Determine the [x, y] coordinate at the center of the cell enclosing the given text.  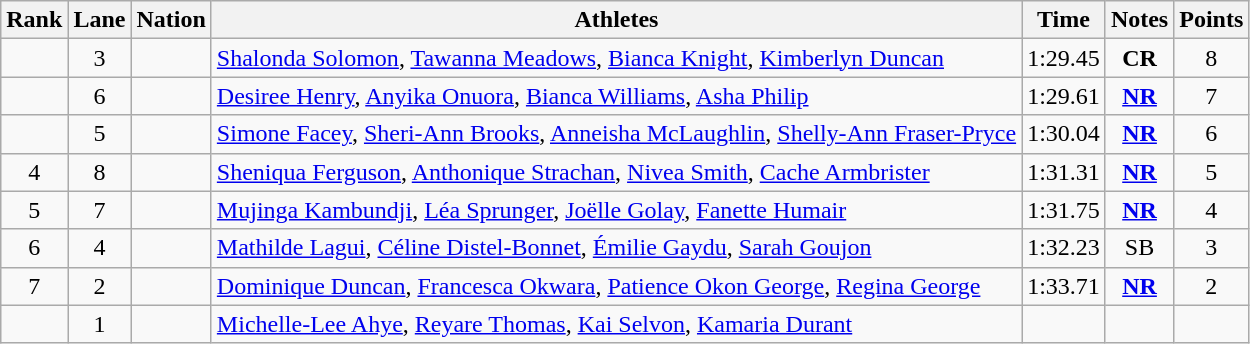
Mujinga Kambundji, Léa Sprunger, Joëlle Golay, Fanette Humair [616, 210]
1:31.31 [1064, 172]
Desiree Henry, Anyika Onuora, Bianca Williams, Asha Philip [616, 96]
1 [100, 324]
Rank [34, 20]
SB [1139, 248]
Time [1064, 20]
1:30.04 [1064, 134]
1:29.61 [1064, 96]
Nation [171, 20]
1:29.45 [1064, 58]
1:32.23 [1064, 248]
1:33.71 [1064, 286]
Mathilde Lagui, Céline Distel-Bonnet, Émilie Gaydu, Sarah Goujon [616, 248]
Points [1212, 20]
CR [1139, 58]
Lane [100, 20]
Athletes [616, 20]
Dominique Duncan, Francesca Okwara, Patience Okon George, Regina George [616, 286]
Notes [1139, 20]
1:31.75 [1064, 210]
Sheniqua Ferguson, Anthonique Strachan, Nivea Smith, Cache Armbrister [616, 172]
Shalonda Solomon, Tawanna Meadows, Bianca Knight, Kimberlyn Duncan [616, 58]
Michelle-Lee Ahye, Reyare Thomas, Kai Selvon, Kamaria Durant [616, 324]
Simone Facey, Sheri-Ann Brooks, Anneisha McLaughlin, Shelly-Ann Fraser-Pryce [616, 134]
